Return the (X, Y) coordinate for the center point of the cell that contains the specified text.  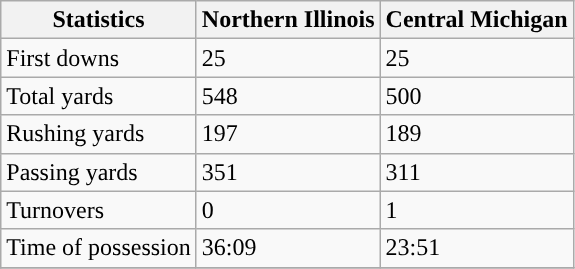
36:09 (288, 248)
Central Michigan (476, 20)
197 (288, 134)
351 (288, 172)
Total yards (99, 96)
Statistics (99, 20)
Rushing yards (99, 134)
Turnovers (99, 210)
23:51 (476, 248)
Northern Illinois (288, 20)
First downs (99, 58)
500 (476, 96)
0 (288, 210)
548 (288, 96)
Time of possession (99, 248)
1 (476, 210)
311 (476, 172)
189 (476, 134)
Passing yards (99, 172)
